Detect which cell encompasses the target text, then output its [X, Y] center coordinate. 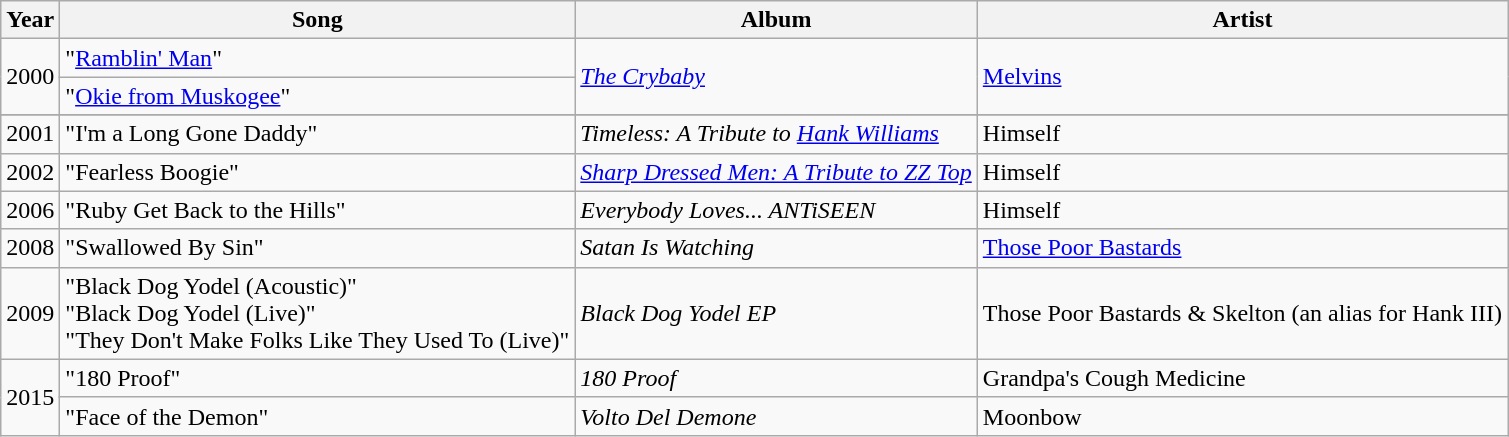
2002 [30, 172]
"Ramblin' Man" [318, 58]
Artist [1242, 20]
Volto Del Demone [776, 416]
Everybody Loves... ANTiSEEN [776, 210]
"Ruby Get Back to the Hills" [318, 210]
Satan Is Watching [776, 248]
"I'm a Long Gone Daddy" [318, 134]
2006 [30, 210]
180 Proof [776, 378]
Timeless: A Tribute to Hank Williams [776, 134]
Album [776, 20]
"180 Proof" [318, 378]
2001 [30, 134]
2015 [30, 397]
2000 [30, 77]
The Crybaby [776, 77]
"Face of the Demon" [318, 416]
Year [30, 20]
Grandpa's Cough Medicine [1242, 378]
Those Poor Bastards [1242, 248]
"Okie from Muskogee" [318, 96]
Sharp Dressed Men: A Tribute to ZZ Top [776, 172]
Those Poor Bastards & Skelton (an alias for Hank III) [1242, 313]
Black Dog Yodel EP [776, 313]
Moonbow [1242, 416]
"Swallowed By Sin" [318, 248]
"Black Dog Yodel (Acoustic)""Black Dog Yodel (Live)""They Don't Make Folks Like They Used To (Live)" [318, 313]
Song [318, 20]
"Fearless Boogie" [318, 172]
2009 [30, 313]
Melvins [1242, 77]
2008 [30, 248]
